Determine the [X, Y] coordinate at the center of the cell enclosing the given text.  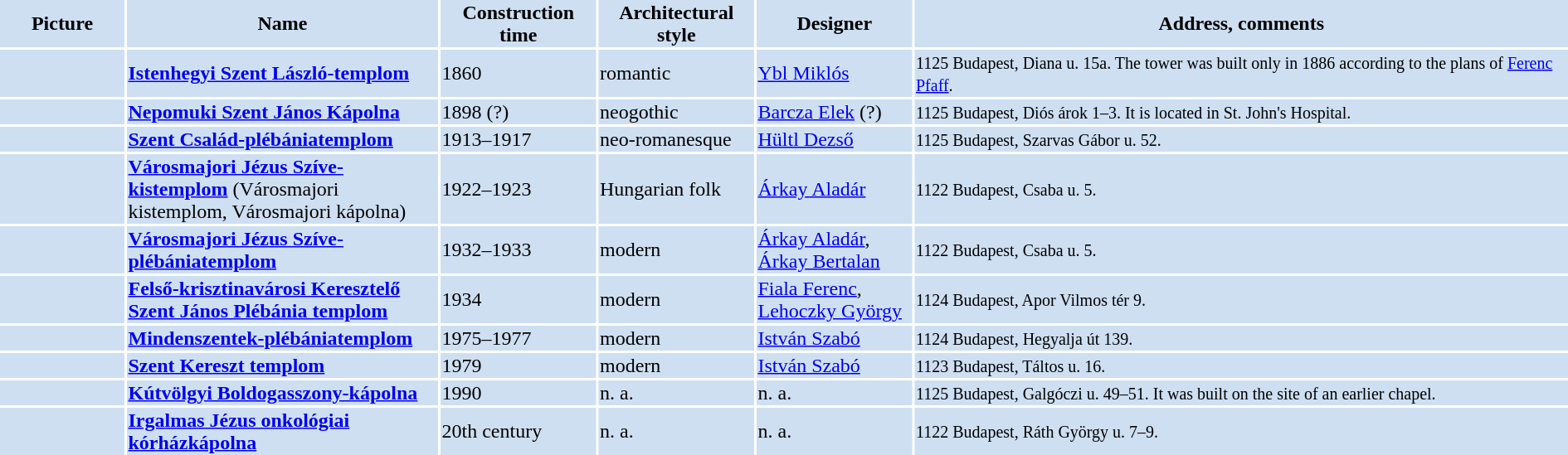
1932–1933 [519, 250]
neo-romanesque [677, 139]
Városmajori Jézus Szíve-kistemplom (Városmajori kistemplom, Városmajori kápolna) [282, 189]
neogothic [677, 112]
Address, comments [1241, 23]
1898 (?) [519, 112]
Árkay Aladár [835, 189]
1860 [519, 73]
romantic [677, 73]
Kútvölgyi Boldogasszony-kápolna [282, 393]
Barcza Elek (?) [835, 112]
Hungarian folk [677, 189]
1124 Budapest, Apor Vilmos tér 9. [1241, 300]
Architectural style [677, 23]
Szent Kereszt templom [282, 365]
Istenhegyi Szent László-templom [282, 73]
Name [282, 23]
1125 Budapest, Galgóczi u. 49–51. It was built on the site of an earlier chapel. [1241, 393]
1125 Budapest, Diós árok 1–3. It is located in St. John's Hospital. [1241, 112]
Fiala Ferenc, Lehoczky György [835, 300]
1122 Budapest, Ráth György u. 7–9. [1241, 431]
Felső-krisztinavárosi Keresztelő Szent János Plébánia templom [282, 300]
Szent Család-plébániatemplom [282, 139]
Irgalmas Jézus onkológiai kórházkápolna [282, 431]
20th century [519, 431]
Designer [835, 23]
1913–1917 [519, 139]
Nepomuki Szent János Kápolna [282, 112]
1123 Budapest, Táltos u. 16. [1241, 365]
Ybl Miklós [835, 73]
Mindenszentek-plébániatemplom [282, 338]
Árkay Aladár, Árkay Bertalan [835, 250]
1125 Budapest, Szarvas Gábor u. 52. [1241, 139]
1125 Budapest, Diana u. 15a. The tower was built only in 1886 according to the plans of Ferenc Pfaff. [1241, 73]
1979 [519, 365]
1990 [519, 393]
1922–1923 [519, 189]
Hültl Dezső [835, 139]
1124 Budapest, Hegyalja út 139. [1241, 338]
Picture [62, 23]
Városmajori Jézus Szíve-plébániatemplom [282, 250]
Construction time [519, 23]
1934 [519, 300]
1975–1977 [519, 338]
